Pinpoint the cell where the given text exists, returning its [x, y] midpoint coordinate. 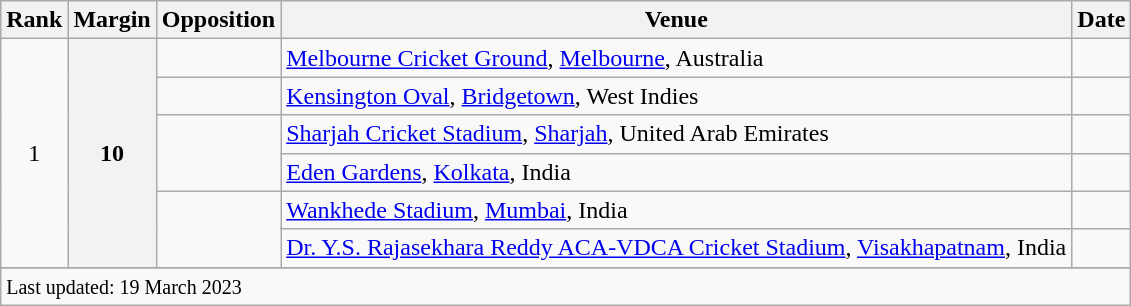
Kensington Oval, Bridgetown, West Indies [676, 96]
Wankhede Stadium, Mumbai, India [676, 210]
10 [112, 153]
Date [1102, 20]
Dr. Y.S. Rajasekhara Reddy ACA-VDCA Cricket Stadium, Visakhapatnam, India [676, 248]
Rank [34, 20]
Opposition [218, 20]
Sharjah Cricket Stadium, Sharjah, United Arab Emirates [676, 134]
Margin [112, 20]
Venue [676, 20]
1 [34, 153]
Last updated: 19 March 2023 [566, 286]
Melbourne Cricket Ground, Melbourne, Australia [676, 58]
Eden Gardens, Kolkata, India [676, 172]
